Pinpoint the cell where the given text exists, returning its [x, y] midpoint coordinate. 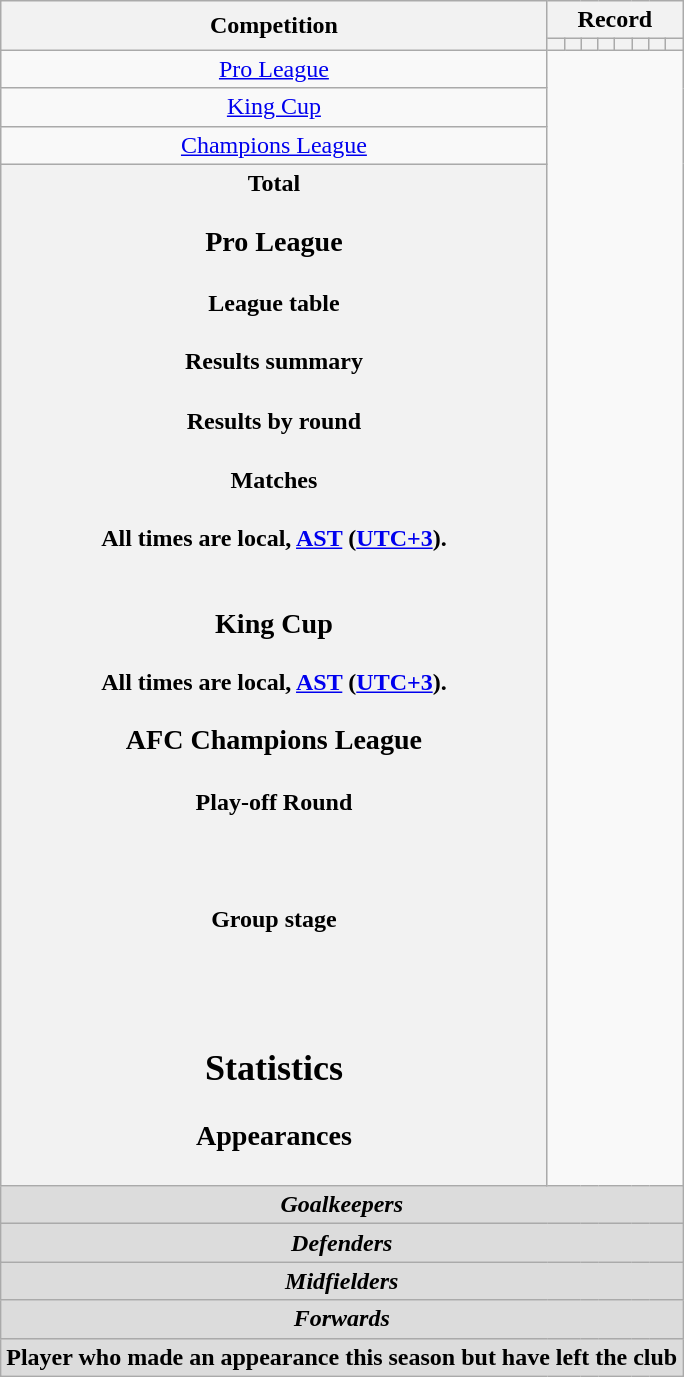
Record [615, 20]
Pro League [274, 69]
Forwards [342, 1319]
Player who made an appearance this season but have left the club [342, 1357]
Competition [274, 26]
Goalkeepers [342, 1205]
Champions League [274, 145]
King Cup [274, 107]
Defenders [342, 1243]
Midfielders [342, 1281]
